Provide the [x, y] coordinate of the cell's center where the given text is located.  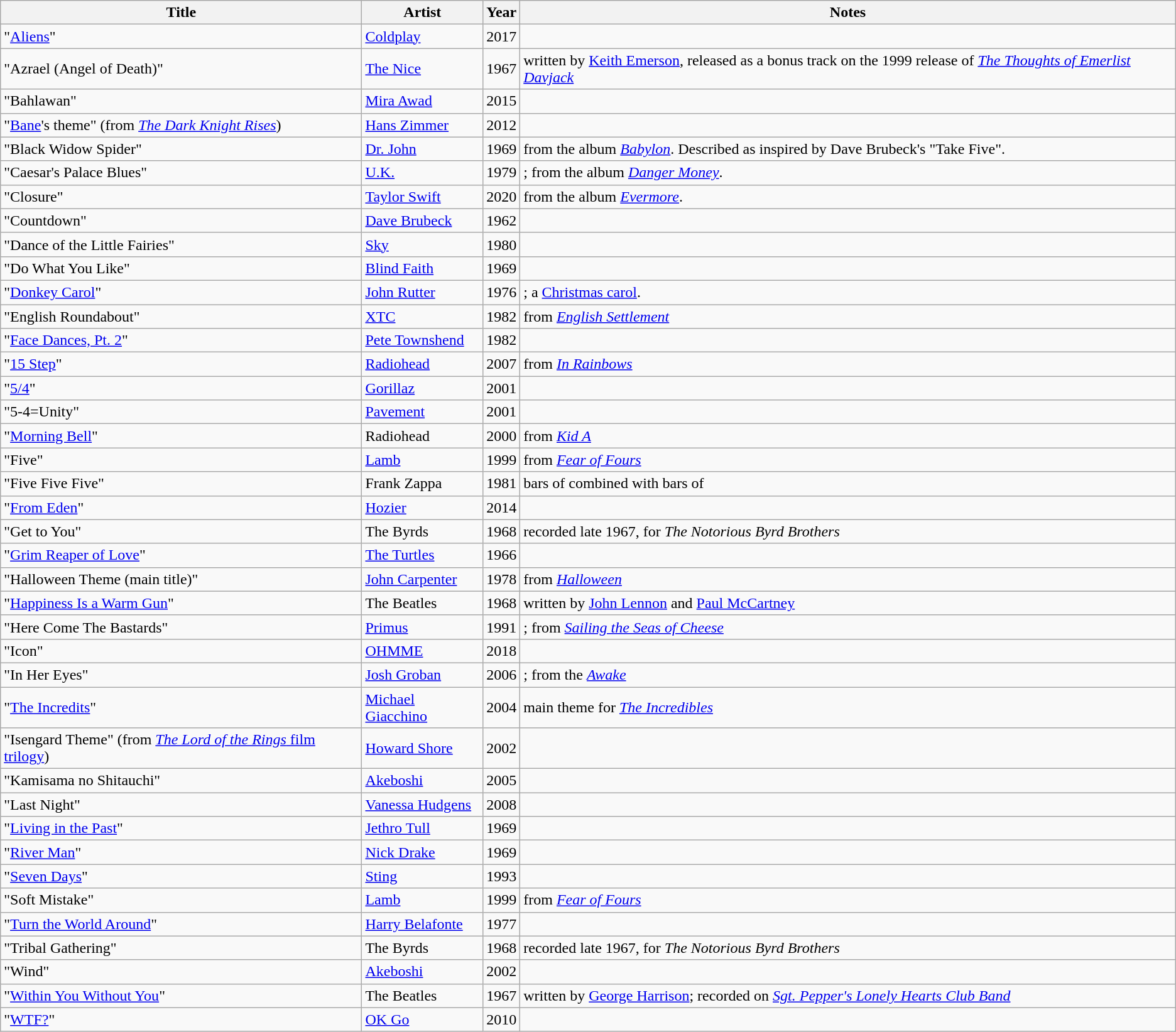
2018 [501, 651]
"Do What You Like" [181, 268]
1977 [501, 924]
Sky [422, 244]
Frank Zappa [422, 484]
from the album Evermore. [848, 197]
"Black Widow Spider" [181, 149]
"Last Night" [181, 805]
Coldplay [422, 36]
Year [501, 13]
"Within You Without You" [181, 996]
"15 Step" [181, 364]
"5-4=Unity" [181, 412]
"Turn the World Around" [181, 924]
"Tribal Gathering" [181, 948]
2012 [501, 125]
"5/4" [181, 388]
2014 [501, 508]
1981 [501, 484]
; from the album Danger Money. [848, 173]
"Seven Days" [181, 876]
2010 [501, 1019]
2005 [501, 781]
U.K. [422, 173]
2007 [501, 364]
1978 [501, 579]
"Morning Bell" [181, 436]
"Aliens" [181, 36]
2015 [501, 101]
"Bahlawan" [181, 101]
"Kamisama no Shitauchi" [181, 781]
"Wind" [181, 972]
Nick Drake [422, 852]
from the album Babylon. Described as inspired by Dave Brubeck's "Take Five". [848, 149]
Sting [422, 876]
"From Eden" [181, 508]
Hans Zimmer [422, 125]
"Five" [181, 460]
"Get to You" [181, 531]
"Icon" [181, 651]
Jethro Tull [422, 828]
"Closure" [181, 197]
"Happiness Is a Warm Gun" [181, 603]
written by Keith Emerson, released as a bonus track on the 1999 release of The Thoughts of Emerlist Davjack [848, 69]
2004 [501, 707]
2017 [501, 36]
"Bane's theme" (from The Dark Knight Rises) [181, 125]
Taylor Swift [422, 197]
2000 [501, 436]
"Five Five Five" [181, 484]
Notes [848, 13]
1993 [501, 876]
"WTF?" [181, 1019]
Gorillaz [422, 388]
; from the Awake [848, 675]
2020 [501, 197]
Josh Groban [422, 675]
1962 [501, 220]
Hozier [422, 508]
2008 [501, 805]
"River Man" [181, 852]
XTC [422, 316]
bars of combined with bars of [848, 484]
"Halloween Theme (main title)" [181, 579]
Title [181, 13]
"Azrael (Angel of Death)" [181, 69]
1966 [501, 555]
Artist [422, 13]
John Carpenter [422, 579]
1976 [501, 292]
Dave Brubeck [422, 220]
"Dance of the Little Fairies" [181, 244]
1979 [501, 173]
The Turtles [422, 555]
"Isengard Theme" (from The Lord of the Rings film trilogy) [181, 749]
; a Christmas carol. [848, 292]
"Donkey Carol" [181, 292]
OK Go [422, 1019]
Vanessa Hudgens [422, 805]
"Here Come The Bastards" [181, 627]
from Kid A [848, 436]
"Countdown" [181, 220]
"English Roundabout" [181, 316]
written by George Harrison; recorded on Sgt. Pepper's Lonely Hearts Club Band [848, 996]
Howard Shore [422, 749]
main theme for The Incredibles [848, 707]
"Face Dances, Pt. 2" [181, 340]
OHMME [422, 651]
from Halloween [848, 579]
"Grim Reaper of Love" [181, 555]
1991 [501, 627]
Michael Giacchino [422, 707]
"Living in the Past" [181, 828]
1980 [501, 244]
from English Settlement [848, 316]
Pavement [422, 412]
Pete Townshend [422, 340]
"In Her Eyes" [181, 675]
"Caesar's Palace Blues" [181, 173]
from In Rainbows [848, 364]
Primus [422, 627]
John Rutter [422, 292]
Mira Awad [422, 101]
"The Incredits" [181, 707]
The Nice [422, 69]
Blind Faith [422, 268]
written by John Lennon and Paul McCartney [848, 603]
2006 [501, 675]
Dr. John [422, 149]
"Soft Mistake" [181, 900]
; from Sailing the Seas of Cheese [848, 627]
Harry Belafonte [422, 924]
